Extract the [X, Y] coordinate from the center of the cell holding the provided text.  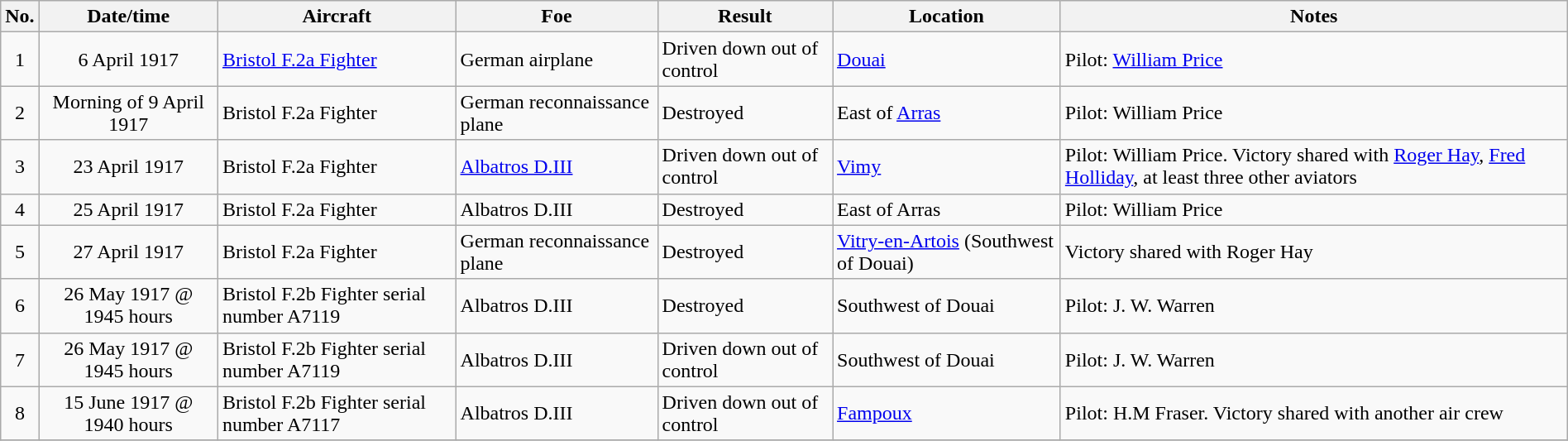
25 April 1917 [128, 209]
27 April 1917 [128, 252]
Pilot: William Price. Victory shared with Roger Hay, Fred Holliday, at least three other aviators [1313, 167]
No. [20, 17]
2 [20, 113]
Notes [1313, 17]
6 April 1917 [128, 60]
1 [20, 60]
5 [20, 252]
4 [20, 209]
3 [20, 167]
Aircraft [337, 17]
Pilot: H.M Fraser. Victory shared with another air crew [1313, 414]
7 [20, 359]
Bristol F.2b Fighter serial number A7117 [337, 414]
6 [20, 306]
Vimy [947, 167]
Fampoux [947, 414]
Vitry-en-Artois (Southwest of Douai) [947, 252]
Date/time [128, 17]
8 [20, 414]
23 April 1917 [128, 167]
Morning of 9 April 1917 [128, 113]
Foe [557, 17]
Victory shared with Roger Hay [1313, 252]
15 June 1917 @ 1940 hours [128, 414]
Douai [947, 60]
German airplane [557, 60]
Location [947, 17]
Result [745, 17]
